Search for the cell housing the specified text and yield its [X, Y] center coordinate. 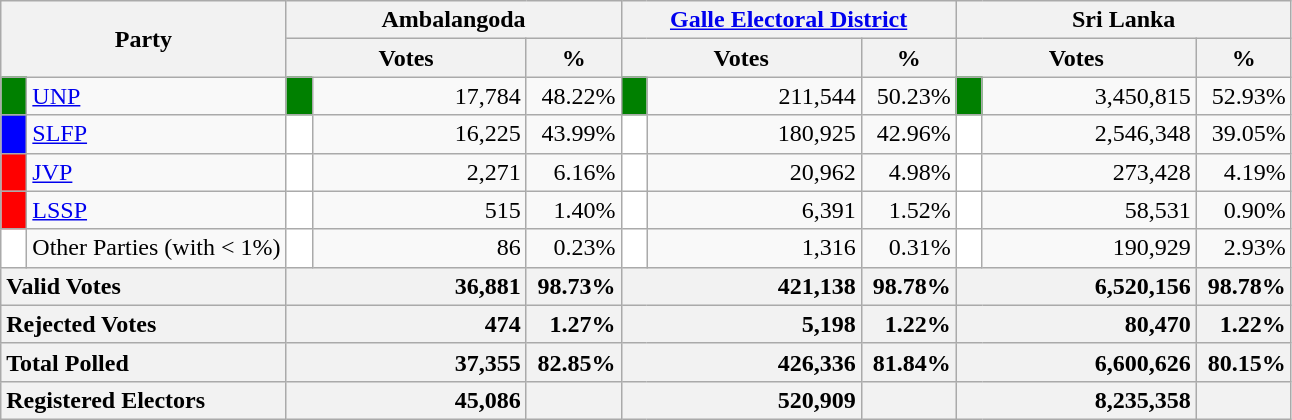
98.73% [574, 286]
Registered Electors [144, 400]
50.23% [908, 96]
1.52% [908, 210]
JVP [156, 172]
80.15% [1244, 362]
20,962 [754, 172]
0.90% [1244, 210]
2,546,348 [1089, 134]
4.98% [908, 172]
2.93% [1244, 248]
SLFP [156, 134]
6.16% [574, 172]
48.22% [574, 96]
Total Polled [144, 362]
86 [419, 248]
4.19% [1244, 172]
6,520,156 [1076, 286]
37,355 [406, 362]
Galle Electoral District [788, 20]
17,784 [419, 96]
1.40% [574, 210]
273,428 [1089, 172]
180,925 [754, 134]
Sri Lanka [1124, 20]
52.93% [1244, 96]
5,198 [741, 324]
2,271 [419, 172]
211,544 [754, 96]
Other Parties (with < 1%) [156, 248]
58,531 [1089, 210]
6,600,626 [1076, 362]
1,316 [754, 248]
3,450,815 [1089, 96]
190,929 [1089, 248]
Rejected Votes [144, 324]
0.31% [908, 248]
421,138 [741, 286]
82.85% [574, 362]
Party [144, 39]
39.05% [1244, 134]
36,881 [406, 286]
426,336 [741, 362]
LSSP [156, 210]
42.96% [908, 134]
520,909 [741, 400]
6,391 [754, 210]
1.27% [574, 324]
Valid Votes [144, 286]
Ambalangoda [454, 20]
515 [419, 210]
81.84% [908, 362]
43.99% [574, 134]
80,470 [1076, 324]
45,086 [406, 400]
16,225 [419, 134]
UNP [156, 96]
8,235,358 [1076, 400]
474 [406, 324]
0.23% [574, 248]
